Identify which cell holds the provided text, then report its (X, Y) central coordinate. 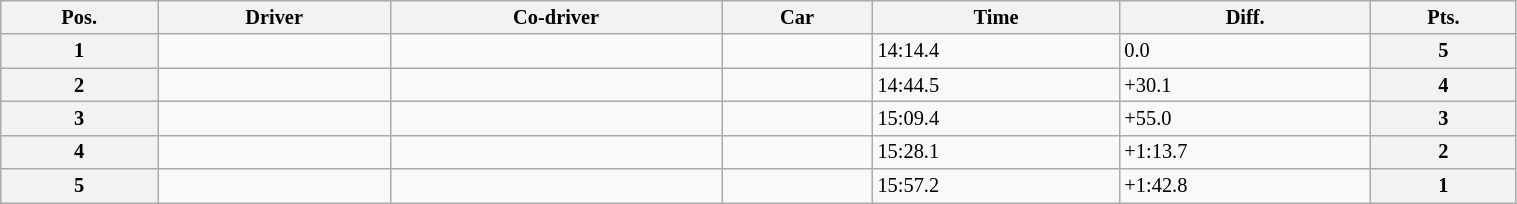
15:28.1 (996, 152)
+30.1 (1244, 85)
+55.0 (1244, 118)
0.0 (1244, 51)
Diff. (1244, 17)
14:44.5 (996, 85)
Driver (274, 17)
14:14.4 (996, 51)
15:57.2 (996, 186)
Pos. (80, 17)
Co-driver (556, 17)
15:09.4 (996, 118)
Time (996, 17)
+1:42.8 (1244, 186)
Pts. (1444, 17)
+1:13.7 (1244, 152)
Car (798, 17)
